For the text-containing cell, return its midpoint in (X, Y) coordinate format. 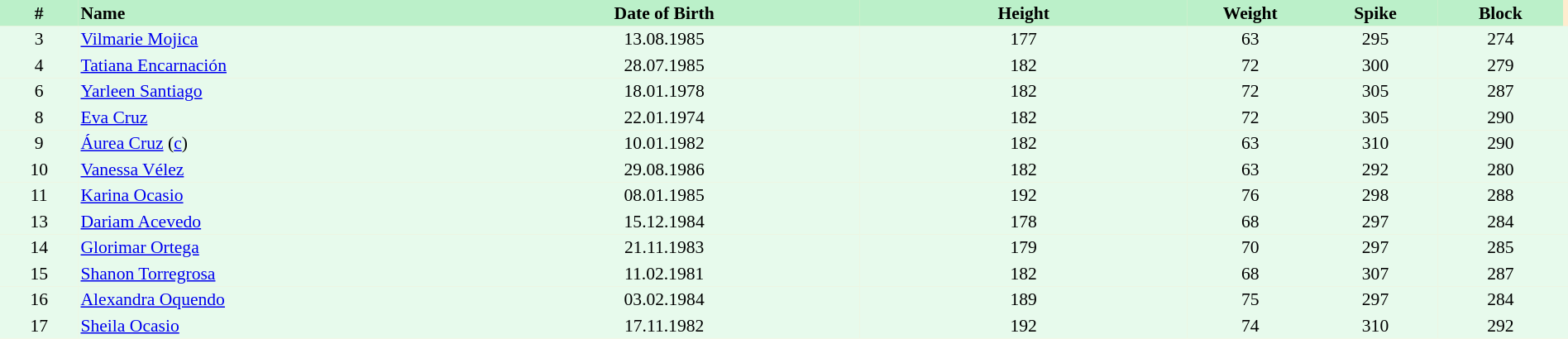
179 (1024, 248)
Date of Birth (664, 13)
Shanon Torregrosa (273, 274)
29.08.1986 (664, 169)
11.02.1981 (664, 274)
22.01.1974 (664, 117)
Karina Ocasio (273, 195)
Dariam Acevedo (273, 222)
17 (39, 326)
Glorimar Ortega (273, 248)
280 (1500, 169)
177 (1024, 40)
Spike (1374, 13)
Block (1500, 13)
70 (1250, 248)
15.12.1984 (664, 222)
28.07.1985 (664, 65)
178 (1024, 222)
Height (1024, 13)
Eva Cruz (273, 117)
74 (1250, 326)
Vanessa Vélez (273, 169)
288 (1500, 195)
# (39, 13)
8 (39, 117)
298 (1374, 195)
10.01.1982 (664, 144)
307 (1374, 274)
Sheila Ocasio (273, 326)
Yarleen Santiago (273, 91)
189 (1024, 299)
Áurea Cruz (c) (273, 144)
14 (39, 248)
21.11.1983 (664, 248)
300 (1374, 65)
76 (1250, 195)
Weight (1250, 13)
16 (39, 299)
6 (39, 91)
9 (39, 144)
13.08.1985 (664, 40)
Alexandra Oquendo (273, 299)
03.02.1984 (664, 299)
Vilmarie Mojica (273, 40)
13 (39, 222)
4 (39, 65)
279 (1500, 65)
75 (1250, 299)
3 (39, 40)
15 (39, 274)
Tatiana Encarnación (273, 65)
285 (1500, 248)
18.01.1978 (664, 91)
11 (39, 195)
274 (1500, 40)
17.11.1982 (664, 326)
10 (39, 169)
Name (273, 13)
08.01.1985 (664, 195)
295 (1374, 40)
